Extract the [x, y] coordinate from the center of the cell holding the provided text.  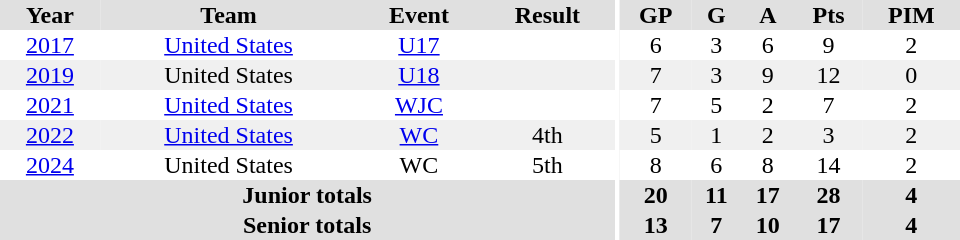
4th [548, 135]
2019 [50, 75]
WJC [418, 105]
28 [828, 195]
PIM [912, 15]
Year [50, 15]
2022 [50, 135]
Pts [828, 15]
GP [656, 15]
Senior totals [307, 225]
10 [768, 225]
0 [912, 75]
11 [716, 195]
Event [418, 15]
2017 [50, 45]
Result [548, 15]
2021 [50, 105]
Team [229, 15]
5th [548, 165]
A [768, 15]
Junior totals [307, 195]
1 [716, 135]
20 [656, 195]
2024 [50, 165]
12 [828, 75]
U17 [418, 45]
13 [656, 225]
G [716, 15]
14 [828, 165]
U18 [418, 75]
